Scan for the cell matching the given text and deliver its [x, y] coordinate at center. 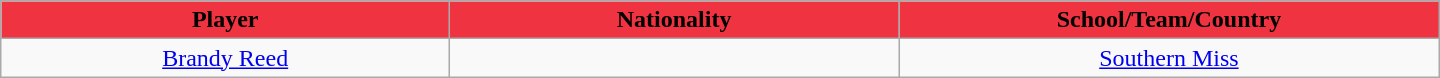
School/Team/Country [1170, 20]
Nationality [674, 20]
Brandy Reed [226, 58]
Player [226, 20]
Southern Miss [1170, 58]
